Determine the (X, Y) coordinate at the center of the cell enclosing the given text.  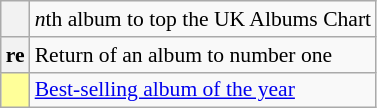
re (16, 55)
Best-selling album of the year (203, 90)
Return of an album to number one (203, 55)
nth album to top the UK Albums Chart (203, 19)
